Scan for the cell matching the given text and deliver its (X, Y) coordinate at center. 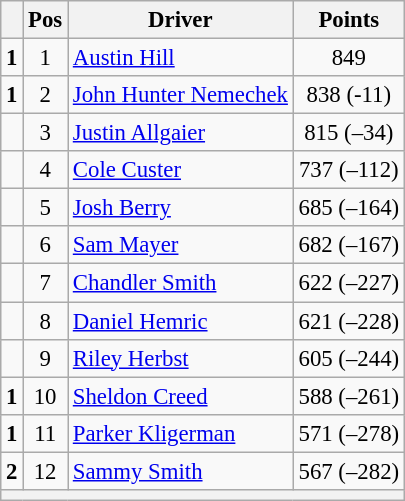
Daniel Hemric (181, 321)
682 (–167) (348, 245)
588 (–261) (348, 396)
685 (–164) (348, 208)
John Hunter Nemechek (181, 95)
Pos (46, 20)
567 (–282) (348, 471)
605 (–244) (348, 358)
Riley Herbst (181, 358)
8 (46, 321)
10 (46, 396)
Driver (181, 20)
Points (348, 20)
4 (46, 170)
815 (–34) (348, 133)
Josh Berry (181, 208)
Sammy Smith (181, 471)
7 (46, 283)
849 (348, 58)
12 (46, 471)
11 (46, 433)
Sam Mayer (181, 245)
5 (46, 208)
838 (-11) (348, 95)
3 (46, 133)
Parker Kligerman (181, 433)
737 (–112) (348, 170)
622 (–227) (348, 283)
9 (46, 358)
Sheldon Creed (181, 396)
Justin Allgaier (181, 133)
Cole Custer (181, 170)
571 (–278) (348, 433)
Chandler Smith (181, 283)
6 (46, 245)
Austin Hill (181, 58)
621 (–228) (348, 321)
